From the cell containing the given text, extract its center point as (x, y) coordinate. 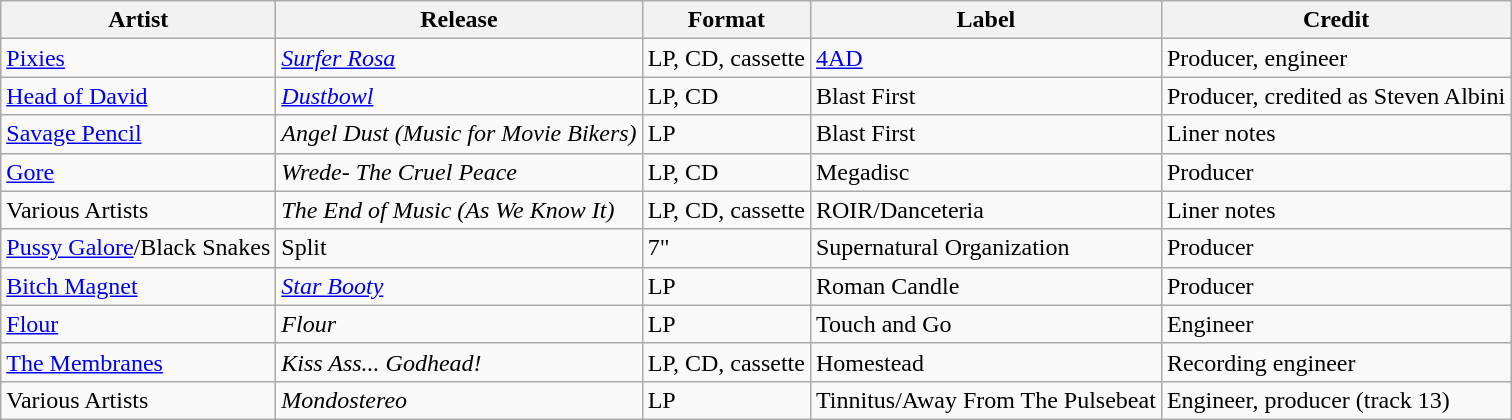
Bitch Magnet (138, 286)
Wrede- The Cruel Peace (459, 172)
Dustbowl (459, 96)
7" (726, 248)
Mondostereo (459, 400)
Split (459, 248)
Recording engineer (1336, 362)
4AD (986, 58)
Credit (1336, 20)
Producer, engineer (1336, 58)
Supernatural Organization (986, 248)
The Membranes (138, 362)
Savage Pencil (138, 134)
Artist (138, 20)
Roman Candle (986, 286)
Kiss Ass... Godhead! (459, 362)
Format (726, 20)
Pixies (138, 58)
Touch and Go (986, 324)
Label (986, 20)
Surfer Rosa (459, 58)
Homestead (986, 362)
Producer, credited as Steven Albini (1336, 96)
Engineer, producer (track 13) (1336, 400)
ROIR/Danceteria (986, 210)
Engineer (1336, 324)
Head of David (138, 96)
Pussy Galore/Black Snakes (138, 248)
Tinnitus/Away From The Pulsebeat (986, 400)
Release (459, 20)
Gore (138, 172)
Star Booty (459, 286)
The End of Music (As We Know It) (459, 210)
Angel Dust (Music for Movie Bikers) (459, 134)
Megadisc (986, 172)
